Extract the (X, Y) coordinate from the center of the cell holding the provided text.  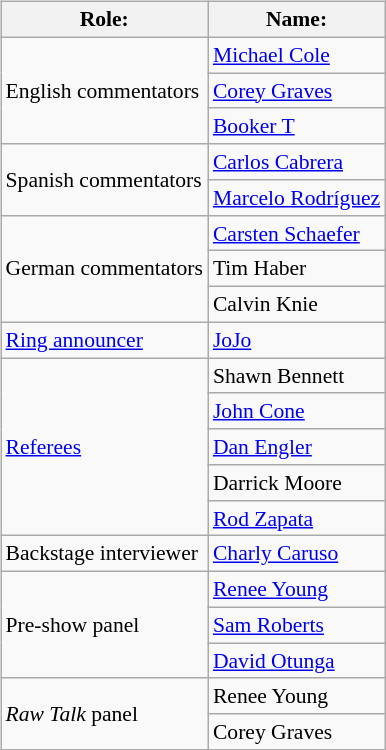
Carsten Schaefer (296, 233)
Pre-show panel (104, 626)
Darrick Moore (296, 483)
Carlos Cabrera (296, 162)
Marcelo Rodríguez (296, 198)
Name: (296, 20)
Rod Zapata (296, 518)
Michael Cole (296, 55)
Spanish commentators (104, 180)
Sam Roberts (296, 625)
Tim Haber (296, 269)
Calvin Knie (296, 305)
Ring announcer (104, 340)
Role: (104, 20)
Dan Engler (296, 447)
Charly Caruso (296, 554)
Booker T (296, 126)
German commentators (104, 268)
Backstage interviewer (104, 554)
John Cone (296, 411)
JoJo (296, 340)
Referees (104, 447)
English commentators (104, 90)
Raw Talk panel (104, 714)
Shawn Bennett (296, 376)
David Otunga (296, 661)
